For the text-containing cell, return its midpoint in (x, y) coordinate format. 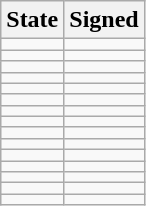
State (32, 20)
Signed (104, 20)
